Determine the (x, y) coordinate at the center of the cell enclosing the given text.  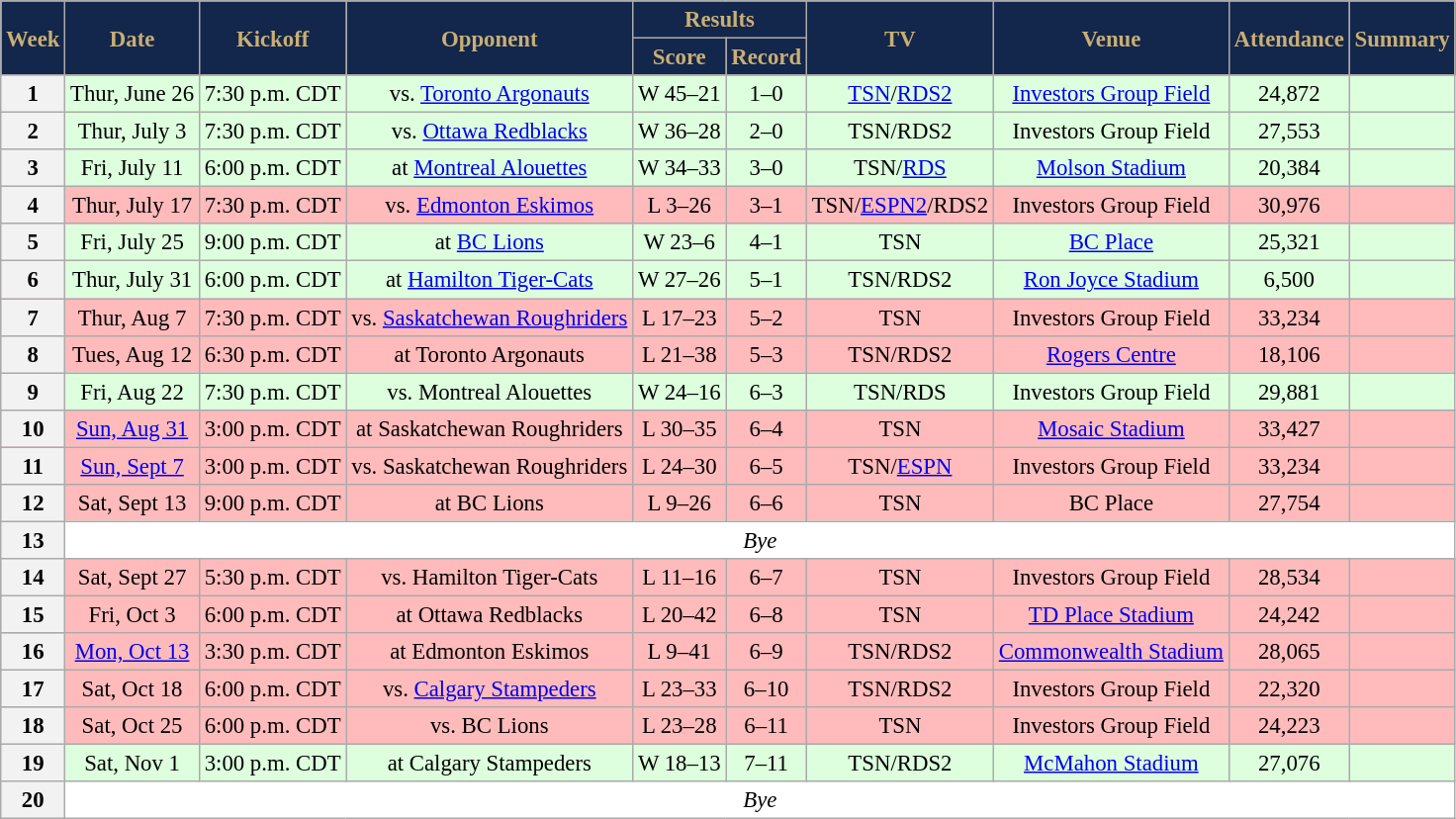
Sun, Sept 7 (133, 466)
Attendance (1289, 38)
15 (34, 614)
18,106 (1289, 354)
Results (720, 20)
vs. Montreal Alouettes (490, 392)
Sat, Oct 25 (133, 726)
28,534 (1289, 578)
TSN/ESPN (900, 466)
Score (680, 57)
L 9–41 (680, 652)
4–1 (766, 242)
Mon, Oct 13 (133, 652)
Thur, June 26 (133, 94)
Record (766, 57)
27,076 (1289, 764)
11 (34, 466)
L 20–42 (680, 614)
Mosaic Stadium (1111, 428)
17 (34, 689)
Rogers Centre (1111, 354)
L 3–26 (680, 206)
Fri, Oct 3 (133, 614)
6–10 (766, 689)
5–3 (766, 354)
W 23–6 (680, 242)
Sat, Nov 1 (133, 764)
20 (34, 800)
Sat, Sept 13 (133, 503)
6–3 (766, 392)
33,427 (1289, 428)
3–1 (766, 206)
7–11 (766, 764)
24,872 (1289, 94)
6–8 (766, 614)
6–7 (766, 578)
Date (133, 38)
6–11 (766, 726)
7 (34, 318)
at Ottawa Redblacks (490, 614)
12 (34, 503)
6 (34, 280)
3:30 p.m. CDT (273, 652)
1 (34, 94)
27,754 (1289, 503)
24,223 (1289, 726)
14 (34, 578)
Week (34, 38)
at Toronto Argonauts (490, 354)
5–1 (766, 280)
28,065 (1289, 652)
6–5 (766, 466)
Fri, Aug 22 (133, 392)
TSN/ESPN2/RDS2 (900, 206)
at Montreal Alouettes (490, 168)
19 (34, 764)
TV (900, 38)
Opponent (490, 38)
W 45–21 (680, 94)
vs. Edmonton Eskimos (490, 206)
Fri, July 25 (133, 242)
6–4 (766, 428)
3–0 (766, 168)
Fri, July 11 (133, 168)
5:30 p.m. CDT (273, 578)
29,881 (1289, 392)
13 (34, 540)
vs. Hamilton Tiger-Cats (490, 578)
L 21–38 (680, 354)
at Calgary Stampeders (490, 764)
9 (34, 392)
4 (34, 206)
3 (34, 168)
L 30–35 (680, 428)
Commonwealth Stadium (1111, 652)
W 18–13 (680, 764)
20,384 (1289, 168)
22,320 (1289, 689)
Sat, Sept 27 (133, 578)
W 36–28 (680, 132)
at Hamilton Tiger-Cats (490, 280)
Molson Stadium (1111, 168)
27,553 (1289, 132)
16 (34, 652)
Thur, Aug 7 (133, 318)
McMahon Stadium (1111, 764)
Thur, July 3 (133, 132)
8 (34, 354)
Venue (1111, 38)
L 24–30 (680, 466)
Ron Joyce Stadium (1111, 280)
L 11–16 (680, 578)
10 (34, 428)
vs. Calgary Stampeders (490, 689)
Sat, Oct 18 (133, 689)
L 23–28 (680, 726)
at Edmonton Eskimos (490, 652)
Thur, July 31 (133, 280)
vs. BC Lions (490, 726)
vs. Toronto Argonauts (490, 94)
24,242 (1289, 614)
6–6 (766, 503)
5–2 (766, 318)
25,321 (1289, 242)
at Saskatchewan Roughriders (490, 428)
2–0 (766, 132)
L 9–26 (680, 503)
L 17–23 (680, 318)
L 23–33 (680, 689)
6–9 (766, 652)
6,500 (1289, 280)
Kickoff (273, 38)
Tues, Aug 12 (133, 354)
Summary (1403, 38)
Sun, Aug 31 (133, 428)
W 34–33 (680, 168)
2 (34, 132)
6:30 p.m. CDT (273, 354)
5 (34, 242)
1–0 (766, 94)
vs. Ottawa Redblacks (490, 132)
TD Place Stadium (1111, 614)
Thur, July 17 (133, 206)
W 24–16 (680, 392)
W 27–26 (680, 280)
30,976 (1289, 206)
18 (34, 726)
